Capture the cell that displays the provided text and extract its (X, Y) central coordinate. 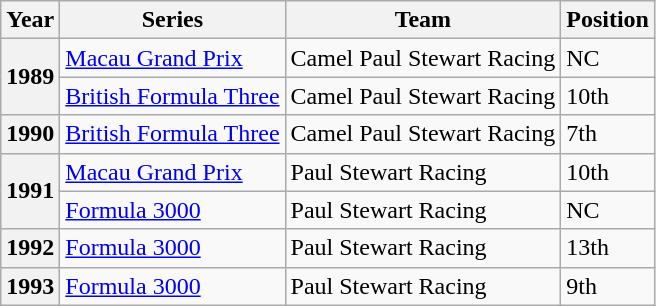
Position (608, 20)
9th (608, 286)
1989 (30, 77)
Series (172, 20)
Team (423, 20)
1991 (30, 191)
1990 (30, 134)
Year (30, 20)
1993 (30, 286)
7th (608, 134)
1992 (30, 248)
13th (608, 248)
